Provide the [x, y] coordinate of the cell's center where the given text is located.  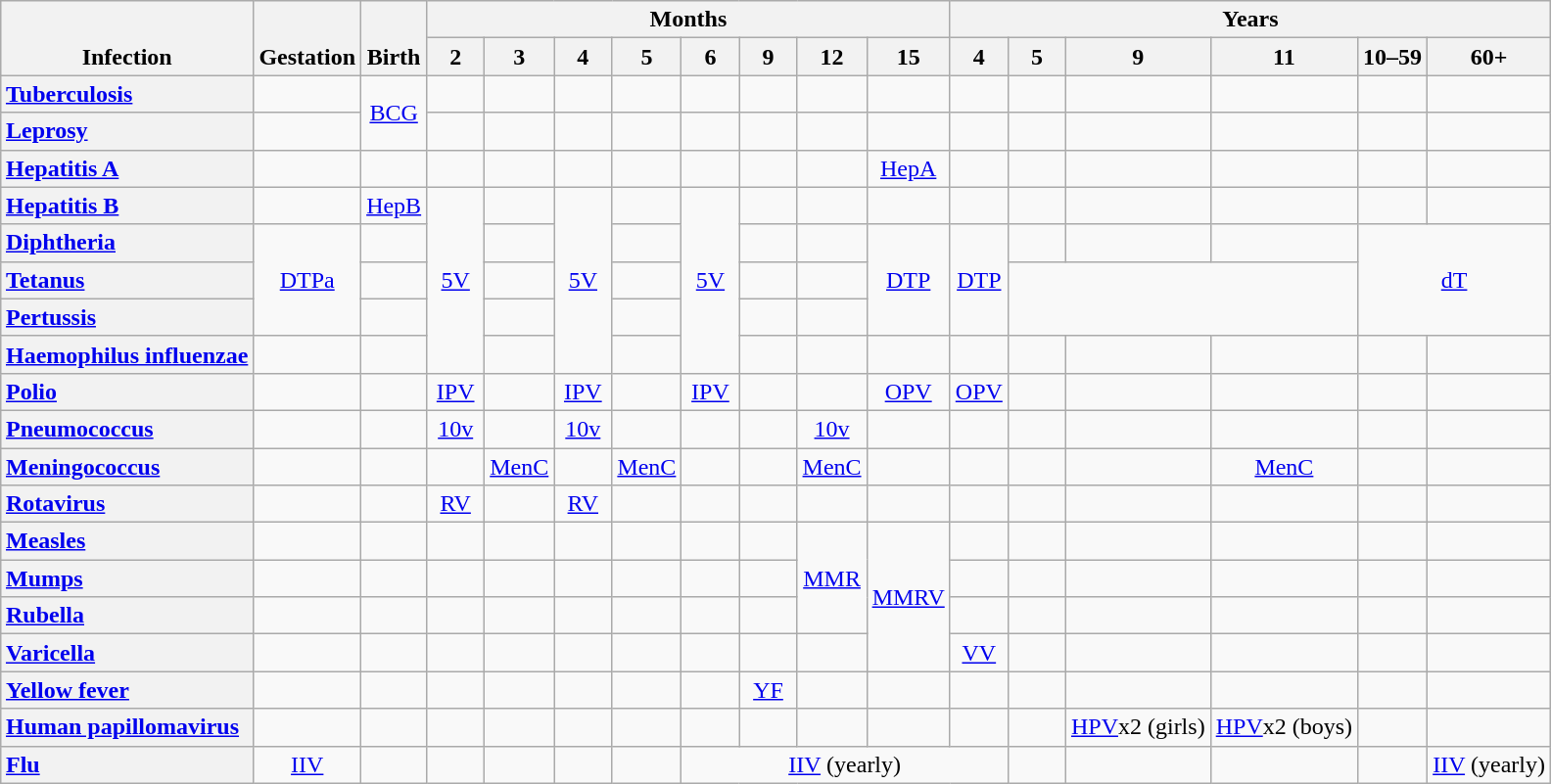
Pneumococcus [126, 429]
IIV [307, 764]
Months [689, 20]
Meningococcus [126, 467]
Varicella [126, 653]
BCG [394, 113]
Measles [126, 541]
Rubella [126, 616]
MMRV [909, 597]
Diphtheria [126, 243]
15 [909, 57]
Hepatitis B [126, 206]
Years [1249, 20]
10–59 [1392, 57]
Polio [126, 392]
YF [768, 690]
HPVx2 (girls) [1138, 727]
6 [711, 57]
Flu [126, 764]
3 [519, 57]
VV [979, 653]
Leprosy [126, 131]
HPVx2 (boys) [1284, 727]
Human papillomavirus [126, 727]
Hepatitis A [126, 168]
MMR [832, 578]
Yellow fever [126, 690]
HepA [909, 168]
2 [456, 57]
Birth [394, 38]
Infection [126, 38]
Rotavirus [126, 504]
Gestation [307, 38]
Tetanus [126, 280]
HepB [394, 206]
60+ [1489, 57]
11 [1284, 57]
dT [1455, 280]
DTPa [307, 280]
Pertussis [126, 317]
Mumps [126, 578]
Tuberculosis [126, 94]
Haemophilus influenzae [126, 354]
12 [832, 57]
